Scan for the cell matching the given text and deliver its (x, y) coordinate at center. 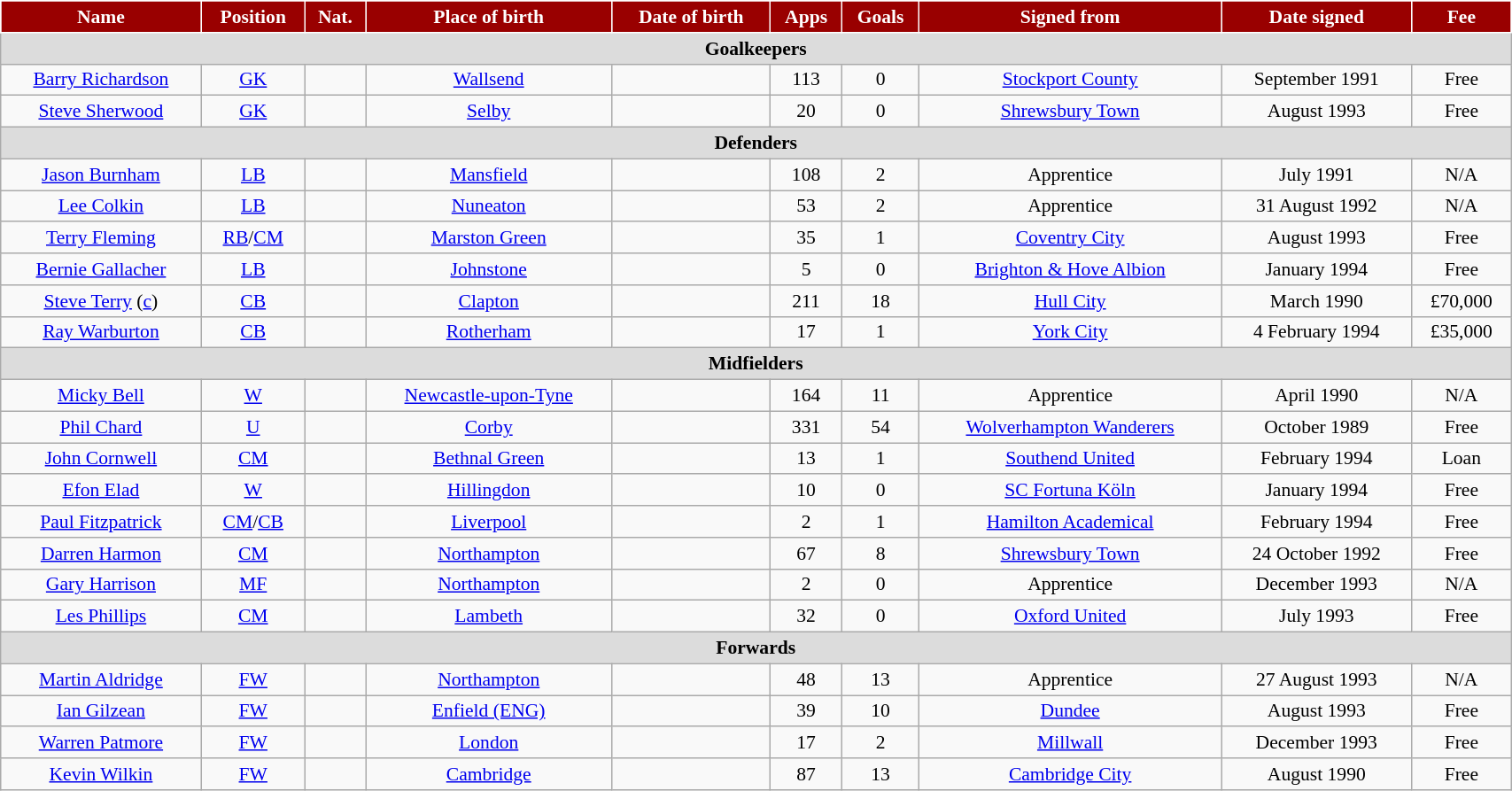
87 (806, 774)
108 (806, 174)
U (253, 427)
Steve Terry (c) (101, 301)
Newcastle-upon-Tyne (489, 396)
32 (806, 617)
April 1990 (1316, 396)
Nat. (335, 17)
20 (806, 112)
MF (253, 585)
Fee (1462, 17)
8 (880, 554)
Goals (880, 17)
£70,000 (1462, 301)
Bernie Gallacher (101, 269)
11 (880, 396)
Position (253, 17)
Loan (1462, 459)
331 (806, 427)
Gary Harrison (101, 585)
£35,000 (1462, 332)
27 August 1993 (1316, 679)
Millwall (1070, 743)
Steve Sherwood (101, 112)
Phil Chard (101, 427)
54 (880, 427)
Coventry City (1070, 238)
18 (880, 301)
Hull City (1070, 301)
Cambridge City (1070, 774)
Goalkeepers (756, 49)
Oxford United (1070, 617)
Lee Colkin (101, 206)
24 October 1992 (1316, 554)
35 (806, 238)
Southend United (1070, 459)
Warren Patmore (101, 743)
Defenders (756, 143)
SC Fortuna Köln (1070, 491)
CM/CB (253, 522)
Kevin Wilkin (101, 774)
August 1990 (1316, 774)
RB/CM (253, 238)
Brighton & Hove Albion (1070, 269)
September 1991 (1316, 80)
Micky Bell (101, 396)
Dundee (1070, 711)
Cambridge (489, 774)
Bethnal Green (489, 459)
Barry Richardson (101, 80)
5 (806, 269)
53 (806, 206)
July 1993 (1316, 617)
October 1989 (1316, 427)
Forwards (756, 648)
Les Phillips (101, 617)
Clapton (489, 301)
Wolverhampton Wanderers (1070, 427)
Darren Harmon (101, 554)
Name (101, 17)
Hillingdon (489, 491)
Corby (489, 427)
Rotherham (489, 332)
Place of birth (489, 17)
July 1991 (1316, 174)
Johnstone (489, 269)
Ian Gilzean (101, 711)
John Cornwell (101, 459)
Liverpool (489, 522)
Selby (489, 112)
March 1990 (1316, 301)
Apps (806, 17)
Paul Fitzpatrick (101, 522)
Date signed (1316, 17)
39 (806, 711)
Enfield (ENG) (489, 711)
Terry Fleming (101, 238)
4 February 1994 (1316, 332)
164 (806, 396)
Lambeth (489, 617)
Efon Elad (101, 491)
Mansfield (489, 174)
Jason Burnham (101, 174)
York City (1070, 332)
Hamilton Academical (1070, 522)
Midfielders (756, 364)
Marston Green (489, 238)
Date of birth (691, 17)
67 (806, 554)
Martin Aldridge (101, 679)
Wallsend (489, 80)
31 August 1992 (1316, 206)
48 (806, 679)
Ray Warburton (101, 332)
Nuneaton (489, 206)
Signed from (1070, 17)
113 (806, 80)
London (489, 743)
Stockport County (1070, 80)
211 (806, 301)
